Identify which cell holds the provided text, then report its (x, y) central coordinate. 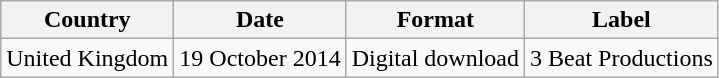
Date (260, 20)
Country (88, 20)
19 October 2014 (260, 58)
Format (435, 20)
3 Beat Productions (622, 58)
Digital download (435, 58)
United Kingdom (88, 58)
Label (622, 20)
